Search for the cell housing the specified text and yield its [X, Y] center coordinate. 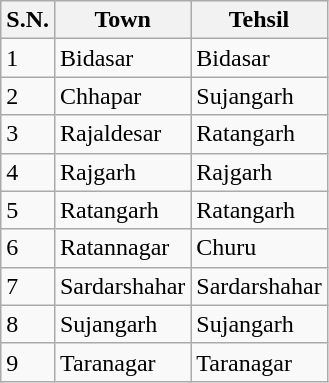
Ratannagar [122, 248]
9 [28, 362]
4 [28, 172]
2 [28, 96]
Chhapar [122, 96]
Churu [259, 248]
5 [28, 210]
Town [122, 20]
6 [28, 248]
1 [28, 58]
7 [28, 286]
3 [28, 134]
S.N. [28, 20]
Tehsil [259, 20]
8 [28, 324]
Rajaldesar [122, 134]
